Identify which cell holds the provided text, then report its [x, y] central coordinate. 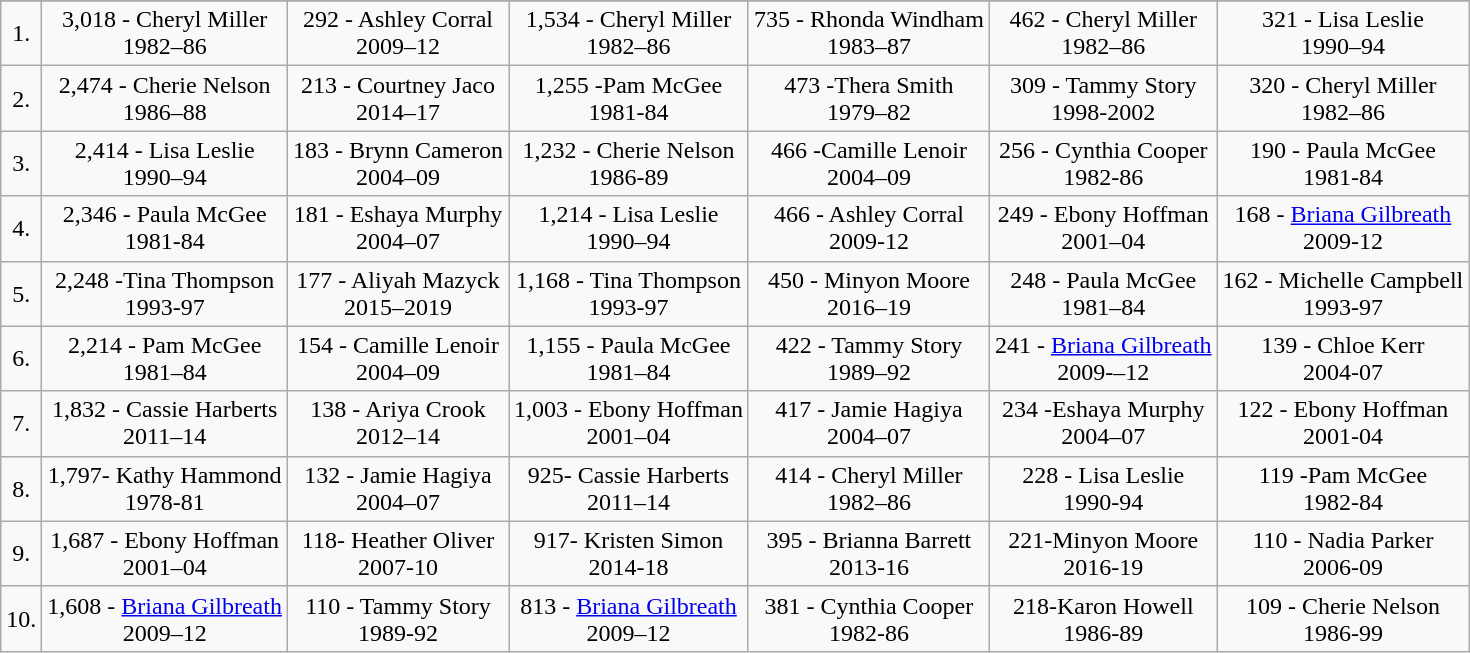
1,232 - Cherie Nelson 1986-89 [629, 164]
2,414 - Lisa Leslie 1990–94 [165, 164]
221-Minyon Moore2016-19 [1103, 554]
110 - Nadia Parker 2006-09 [1343, 554]
162 - Michelle Campbell 1993-97 [1343, 294]
9. [22, 554]
917- Kristen Simon2014-18 [629, 554]
1. [22, 34]
2,474 - Cherie Nelson 1986–88 [165, 98]
925- Cassie Harberts 2011–14 [629, 488]
735 - Rhonda Windham 1983–87 [868, 34]
450 - Minyon Moore2016–19 [868, 294]
1,155 - Paula McGee 1981–84 [629, 358]
110 - Tammy Story1989-92 [398, 618]
381 - Cynthia Cooper 1982-86 [868, 618]
228 - Lisa Leslie 1990-94 [1103, 488]
256 - Cynthia Cooper 1982-86 [1103, 164]
241 - Briana Gilbreath2009-–12 [1103, 358]
3,018 - Cheryl Miller 1982–86 [165, 34]
473 -Thera Smith 1979–82 [868, 98]
320 - Cheryl Miller 1982–86 [1343, 98]
462 - Cheryl Miller 1982–86 [1103, 34]
132 - Jamie Hagiya 2004–07 [398, 488]
234 -Eshaya Murphy2004–07 [1103, 424]
248 - Paula McGee 1981–84 [1103, 294]
190 - Paula McGee 1981-84 [1343, 164]
249 - Ebony Hoffman 2001–04 [1103, 228]
292 - Ashley Corral 2009–12 [398, 34]
1,003 - Ebony Hoffman 2001–04 [629, 424]
321 - Lisa Leslie 1990–94 [1343, 34]
1,214 - Lisa Leslie 1990–94 [629, 228]
466 -Camille Lenoir 2004–09 [868, 164]
1,797- Kathy Hammond 1978-81 [165, 488]
309 - Tammy Story 1998-2002 [1103, 98]
1,608 - Briana Gilbreath 2009–12 [165, 618]
183 - Brynn Cameron 2004–09 [398, 164]
414 - Cheryl Miller 1982–86 [868, 488]
417 - Jamie Hagiya 2004–07 [868, 424]
109 - Cherie Nelson1986-99 [1343, 618]
5. [22, 294]
4. [22, 228]
154 - Camille Lenoir 2004–09 [398, 358]
1,534 - Cheryl Miller 1982–86 [629, 34]
2,346 - Paula McGee 1981-84 [165, 228]
2,248 -Tina Thompson 1993-97 [165, 294]
8. [22, 488]
466 - Ashley Corral 2009-12 [868, 228]
7. [22, 424]
6. [22, 358]
3. [22, 164]
138 - Ariya Crook 2012–14 [398, 424]
1,255 -Pam McGee 1981-84 [629, 98]
168 - Briana Gilbreath 2009-12 [1343, 228]
218-Karon Howell 1986-89 [1103, 618]
181 - Eshaya Murphy2004–07 [398, 228]
1,168 - Tina Thompson 1993-97 [629, 294]
2,214 - Pam McGee 1981–84 [165, 358]
1,832 - Cassie Harberts 2011–14 [165, 424]
2. [22, 98]
118- Heather Oliver 2007-10 [398, 554]
422 - Tammy Story1989–92 [868, 358]
10. [22, 618]
139 - Chloe Kerr2004-07 [1343, 358]
395 - Brianna Barrett 2013-16 [868, 554]
813 - Briana Gilbreath 2009–12 [629, 618]
122 - Ebony Hoffman 2001-04 [1343, 424]
1,687 - Ebony Hoffman 2001–04 [165, 554]
119 -Pam McGee 1982-84 [1343, 488]
213 - Courtney Jaco 2014–17 [398, 98]
177 - Aliyah Mazyck2015–2019 [398, 294]
